For the text-containing cell, return its midpoint in (x, y) coordinate format. 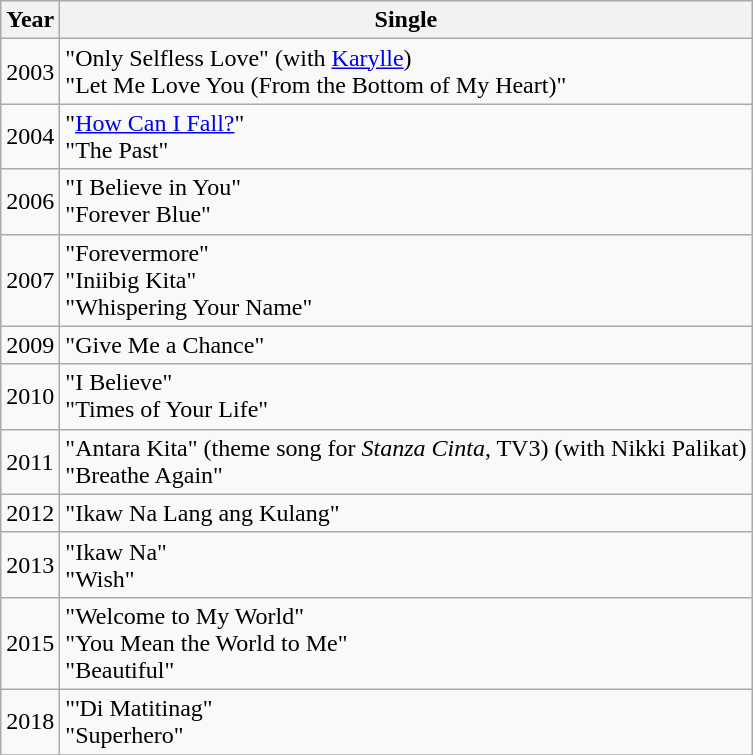
2006 (30, 202)
2009 (30, 345)
"Ikaw Na""Wish" (406, 564)
2013 (30, 564)
2007 (30, 280)
2015 (30, 643)
"Forevermore""Iniibig Kita""Whispering Your Name" (406, 280)
"Antara Kita" (theme song for Stanza Cinta, TV3) (with Nikki Palikat)"Breathe Again" (406, 462)
"I Believe""Times of Your Life" (406, 396)
"Give Me a Chance" (406, 345)
2010 (30, 396)
2018 (30, 722)
"Ikaw Na Lang ang Kulang" (406, 513)
2011 (30, 462)
"'Di Matitinag""Superhero" (406, 722)
"I Believe in You""Forever Blue" (406, 202)
Single (406, 20)
2003 (30, 72)
"Welcome to My World""You Mean the World to Me""Beautiful" (406, 643)
Year (30, 20)
2004 (30, 136)
2012 (30, 513)
"How Can I Fall?""The Past" (406, 136)
"Only Selfless Love" (with Karylle)"Let Me Love You (From the Bottom of My Heart)" (406, 72)
